Determine the [X, Y] coordinate at the center of the cell enclosing the given text.  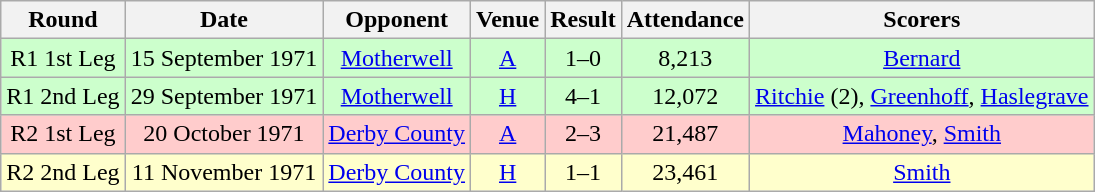
Round [63, 20]
R1 1st Leg [63, 58]
Result [583, 20]
12,072 [685, 96]
Scorers [922, 20]
8,213 [685, 58]
4–1 [583, 96]
1–0 [583, 58]
Ritchie (2), Greenhoff, Haslegrave [922, 96]
Mahoney, Smith [922, 134]
21,487 [685, 134]
Bernard [922, 58]
Venue [508, 20]
Opponent [397, 20]
29 September 1971 [224, 96]
2–3 [583, 134]
Smith [922, 172]
15 September 1971 [224, 58]
Date [224, 20]
11 November 1971 [224, 172]
23,461 [685, 172]
Attendance [685, 20]
R2 2nd Leg [63, 172]
R1 2nd Leg [63, 96]
20 October 1971 [224, 134]
1–1 [583, 172]
R2 1st Leg [63, 134]
